Detect which cell encompasses the target text, then output its [X, Y] center coordinate. 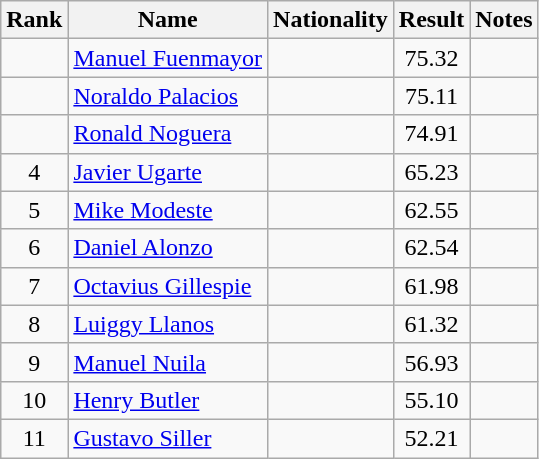
Ronald Noguera [168, 134]
Notes [504, 20]
11 [34, 438]
61.98 [431, 286]
4 [34, 172]
5 [34, 210]
Javier Ugarte [168, 172]
75.11 [431, 96]
Result [431, 20]
52.21 [431, 438]
Noraldo Palacios [168, 96]
Gustavo Siller [168, 438]
7 [34, 286]
55.10 [431, 400]
56.93 [431, 362]
Name [168, 20]
Rank [34, 20]
65.23 [431, 172]
Henry Butler [168, 400]
Luiggy Llanos [168, 324]
10 [34, 400]
8 [34, 324]
9 [34, 362]
62.54 [431, 248]
75.32 [431, 58]
Daniel Alonzo [168, 248]
Octavius Gillespie [168, 286]
Nationality [331, 20]
62.55 [431, 210]
6 [34, 248]
Manuel Nuila [168, 362]
61.32 [431, 324]
74.91 [431, 134]
Mike Modeste [168, 210]
Manuel Fuenmayor [168, 58]
